Provide the [x, y] coordinate of the cell's center where the given text is located.  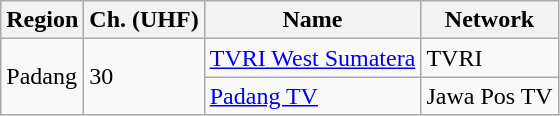
TVRI [490, 58]
TVRI West Sumatera [312, 58]
Ch. (UHF) [144, 20]
Padang [42, 77]
30 [144, 77]
Region [42, 20]
Jawa Pos TV [490, 96]
Name [312, 20]
Network [490, 20]
Padang TV [312, 96]
